Locate the cell with the specified text and output its [x, y] center coordinate. 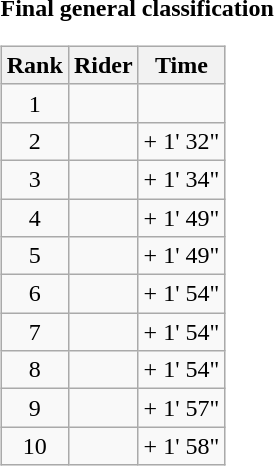
+ 1' 57" [182, 408]
Rider [103, 65]
1 [34, 103]
7 [34, 332]
Rank [34, 65]
+ 1' 58" [182, 446]
+ 1' 34" [182, 179]
3 [34, 179]
6 [34, 294]
8 [34, 370]
9 [34, 408]
4 [34, 217]
+ 1' 32" [182, 141]
Time [182, 65]
5 [34, 256]
2 [34, 141]
10 [34, 446]
